Find where the given text appears and provide that cell's center as (X, Y) coordinate. 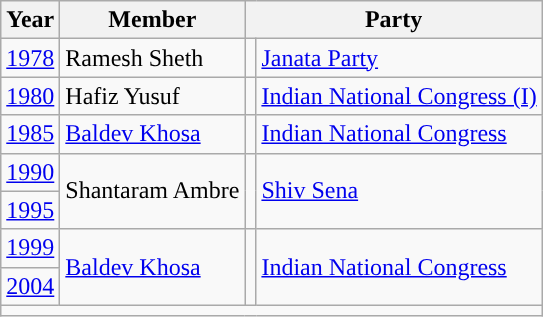
1978 (30, 58)
2004 (30, 286)
Indian National Congress (I) (399, 96)
1980 (30, 96)
1990 (30, 172)
Shiv Sena (399, 191)
1995 (30, 210)
Ramesh Sheth (152, 58)
Year (30, 20)
Janata Party (399, 58)
Shantaram Ambre (152, 191)
Party (394, 20)
Hafiz Yusuf (152, 96)
1999 (30, 248)
1985 (30, 134)
Member (152, 20)
